Capture the cell that displays the provided text and extract its (x, y) central coordinate. 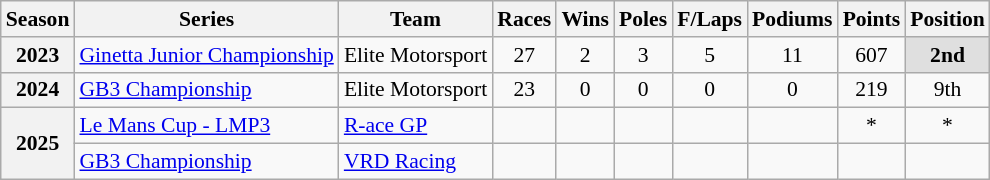
Wins (585, 19)
9th (947, 90)
R-ace GP (416, 126)
Points (872, 19)
23 (524, 90)
2 (585, 55)
3 (643, 55)
2024 (38, 90)
Le Mans Cup - LMP3 (206, 126)
2023 (38, 55)
VRD Racing (416, 162)
5 (710, 55)
11 (792, 55)
Position (947, 19)
Races (524, 19)
2025 (38, 144)
607 (872, 55)
Podiums (792, 19)
27 (524, 55)
2nd (947, 55)
Series (206, 19)
Season (38, 19)
Team (416, 19)
Poles (643, 19)
Ginetta Junior Championship (206, 55)
F/Laps (710, 19)
219 (872, 90)
